Extract the [X, Y] coordinate from the center of the cell holding the provided text.  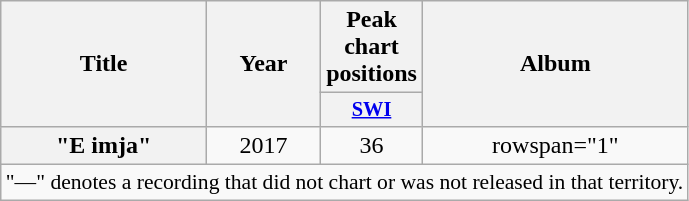
"E imja" [104, 145]
rowspan="1" [555, 145]
SWI [372, 110]
Title [104, 64]
"—" denotes a recording that did not chart or was not released in that territory. [345, 183]
Peak chart positions [372, 47]
36 [372, 145]
Album [555, 64]
Year [263, 64]
2017 [263, 145]
